From the cell containing the given text, extract its center point as (X, Y) coordinate. 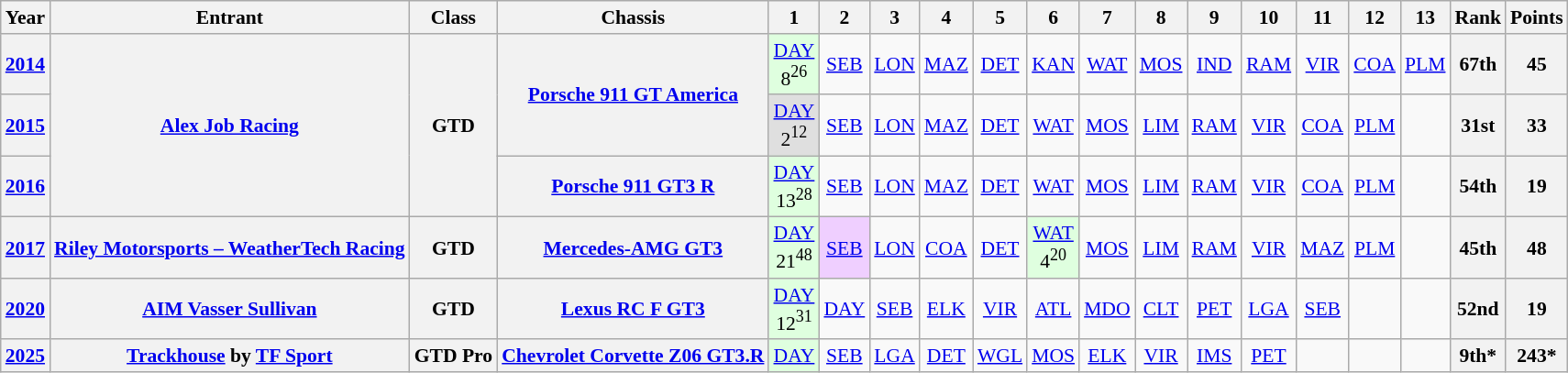
54th (1478, 187)
IMS (1214, 357)
Rank (1478, 17)
WGL (999, 357)
MDO (1108, 310)
31st (1478, 126)
IND (1214, 64)
7 (1108, 17)
2015 (26, 126)
Riley Motorsports – WeatherTech Racing (229, 247)
5 (999, 17)
11 (1322, 17)
2017 (26, 247)
6 (1053, 17)
DAY2148 (794, 247)
67th (1478, 64)
8 (1161, 17)
Porsche 911 GT America (633, 95)
DAY1328 (794, 187)
Class (453, 17)
2020 (26, 310)
WAT420 (1053, 247)
Entrant (229, 17)
DAY1231 (794, 310)
ATL (1053, 310)
2025 (26, 357)
13 (1425, 17)
Mercedes-AMG GT3 (633, 247)
CLT (1161, 310)
Lexus RC F GT3 (633, 310)
DAY212 (794, 126)
2016 (26, 187)
AIM Vasser Sullivan (229, 310)
DAY826 (794, 64)
Alex Job Racing (229, 126)
3 (894, 17)
Chevrolet Corvette Z06 GT3.R (633, 357)
Points (1537, 17)
Trackhouse by TF Sport (229, 357)
KAN (1053, 64)
Chassis (633, 17)
45th (1478, 247)
33 (1537, 126)
45 (1537, 64)
52nd (1478, 310)
Porsche 911 GT3 R (633, 187)
48 (1537, 247)
9th* (1478, 357)
GTD Pro (453, 357)
12 (1375, 17)
1 (794, 17)
10 (1269, 17)
9 (1214, 17)
Year (26, 17)
2014 (26, 64)
4 (946, 17)
243* (1537, 357)
2 (844, 17)
